Identify which cell holds the provided text, then report its [X, Y] central coordinate. 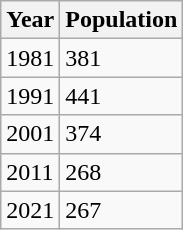
374 [122, 134]
2021 [30, 210]
381 [122, 58]
1981 [30, 58]
Year [30, 20]
267 [122, 210]
2001 [30, 134]
1991 [30, 96]
Population [122, 20]
2011 [30, 172]
441 [122, 96]
268 [122, 172]
